Identify which cell holds the provided text, then report its (x, y) central coordinate. 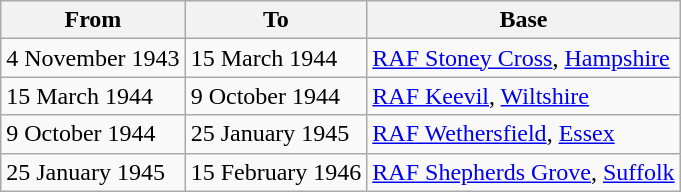
RAF Stoney Cross, Hampshire (524, 58)
Base (524, 20)
15 February 1946 (276, 172)
To (276, 20)
4 November 1943 (93, 58)
RAF Keevil, Wiltshire (524, 96)
From (93, 20)
RAF Shepherds Grove, Suffolk (524, 172)
RAF Wethersfield, Essex (524, 134)
